Pinpoint the cell where the given text exists, returning its (X, Y) midpoint coordinate. 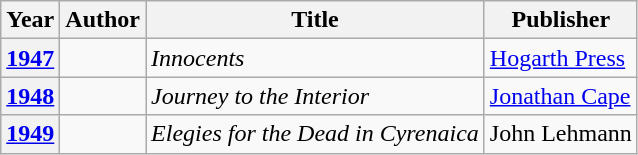
Title (316, 20)
John Lehmann (560, 134)
1948 (30, 96)
1947 (30, 58)
Jonathan Cape (560, 96)
Publisher (560, 20)
Author (103, 20)
Elegies for the Dead in Cyrenaica (316, 134)
Innocents (316, 58)
Journey to the Interior (316, 96)
1949 (30, 134)
Hogarth Press (560, 58)
Year (30, 20)
